Find where the given text appears and provide that cell's center as (X, Y) coordinate. 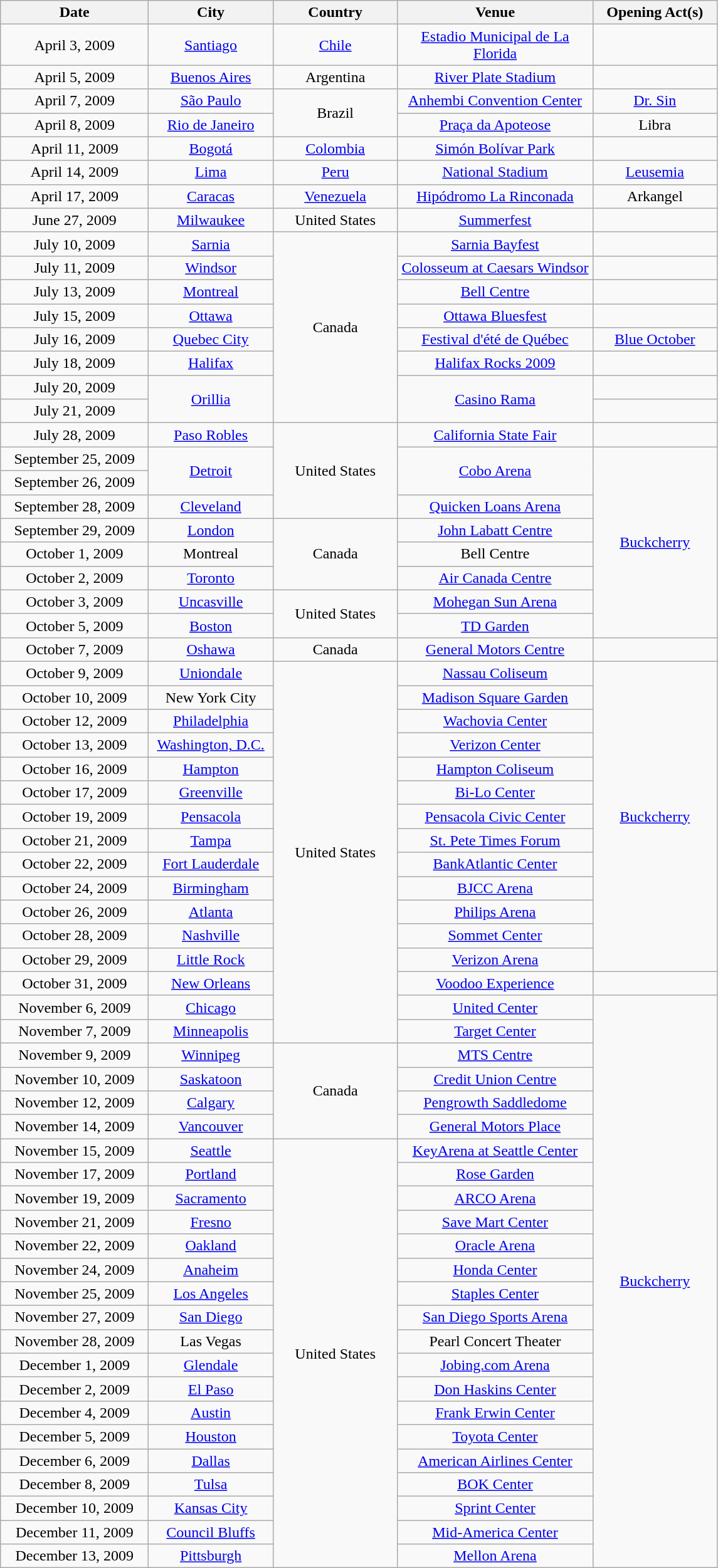
November 19, 2009 (75, 1198)
Minneapolis (211, 1031)
September 25, 2009 (75, 459)
Caracas (211, 196)
Madison Square Garden (495, 698)
St. Pete Times Forum (495, 840)
November 21, 2009 (75, 1222)
Tampa (211, 840)
December 4, 2009 (75, 1413)
Austin (211, 1413)
November 9, 2009 (75, 1055)
December 6, 2009 (75, 1461)
Halifax Rocks 2009 (495, 363)
Calgary (211, 1103)
Colosseum at Caesars Windsor (495, 268)
July 21, 2009 (75, 411)
October 19, 2009 (75, 817)
November 10, 2009 (75, 1079)
November 14, 2009 (75, 1127)
El Paso (211, 1389)
Quicken Loans Arena (495, 506)
Pengrowth Saddledome (495, 1103)
Target Center (495, 1031)
Honda Center (495, 1270)
Little Rock (211, 959)
July 28, 2009 (75, 435)
October 28, 2009 (75, 936)
Portland (211, 1174)
San Diego (211, 1317)
Venezuela (335, 196)
Opening Act(s) (655, 13)
June 27, 2009 (75, 220)
Jobing.com Arena (495, 1365)
Fort Lauderdale (211, 864)
October 5, 2009 (75, 625)
Sarnia (211, 244)
Council Bluffs (211, 1532)
Windsor (211, 268)
Santiago (211, 45)
Anhembi Convention Center (495, 101)
John Labatt Centre (495, 530)
Toyota Center (495, 1436)
United Center (495, 1007)
Peru (335, 172)
California State Fair (495, 435)
Uncasville (211, 602)
April 3, 2009 (75, 45)
Chile (335, 45)
Pensacola Civic Center (495, 817)
April 5, 2009 (75, 77)
BankAtlantic Center (495, 864)
November 6, 2009 (75, 1007)
Pensacola (211, 817)
November 15, 2009 (75, 1151)
Boston (211, 625)
Ottawa (211, 315)
Arkangel (655, 196)
July 11, 2009 (75, 268)
October 2, 2009 (75, 578)
Mid-America Center (495, 1532)
Vancouver (211, 1127)
September 29, 2009 (75, 530)
Philadelphia (211, 721)
Casino Rama (495, 399)
Nassau Coliseum (495, 673)
Bogotá (211, 149)
BOK Center (495, 1485)
September 28, 2009 (75, 506)
Voodoo Experience (495, 983)
Birmingham (211, 888)
Rose Garden (495, 1174)
October 26, 2009 (75, 912)
Dr. Sin (655, 101)
Philips Arena (495, 912)
Mohegan Sun Arena (495, 602)
Colombia (335, 149)
Tulsa (211, 1485)
Frank Erwin Center (495, 1413)
Praça da Apoteose (495, 125)
São Paulo (211, 101)
Date (75, 13)
October 16, 2009 (75, 769)
December 1, 2009 (75, 1365)
KeyArena at Seattle Center (495, 1151)
River Plate Stadium (495, 77)
December 2, 2009 (75, 1389)
Pittsburgh (211, 1556)
Country (335, 13)
Uniondale (211, 673)
Air Canada Centre (495, 578)
Rio de Janeiro (211, 125)
BJCC Arena (495, 888)
October 17, 2009 (75, 793)
Dallas (211, 1461)
October 13, 2009 (75, 745)
Sarnia Bayfest (495, 244)
November 7, 2009 (75, 1031)
November 28, 2009 (75, 1341)
Leusemia (655, 172)
October 21, 2009 (75, 840)
October 3, 2009 (75, 602)
November 12, 2009 (75, 1103)
New Orleans (211, 983)
San Diego Sports Arena (495, 1317)
Verizon Center (495, 745)
April 7, 2009 (75, 101)
Summerfest (495, 220)
Staples Center (495, 1294)
Saskatoon (211, 1079)
October 9, 2009 (75, 673)
October 31, 2009 (75, 983)
Oshawa (211, 649)
April 8, 2009 (75, 125)
Oracle Arena (495, 1246)
Bi-Lo Center (495, 793)
Wachovia Center (495, 721)
December 11, 2009 (75, 1532)
Toronto (211, 578)
December 10, 2009 (75, 1508)
July 13, 2009 (75, 291)
Quebec City (211, 340)
November 25, 2009 (75, 1294)
December 8, 2009 (75, 1485)
Libra (655, 125)
American Airlines Center (495, 1461)
September 26, 2009 (75, 483)
April 17, 2009 (75, 196)
July 15, 2009 (75, 315)
Pearl Concert Theater (495, 1341)
Houston (211, 1436)
Hampton (211, 769)
MTS Centre (495, 1055)
Ottawa Bluesfest (495, 315)
Festival d'été de Québec (495, 340)
November 22, 2009 (75, 1246)
December 5, 2009 (75, 1436)
Lima (211, 172)
October 1, 2009 (75, 554)
Oakland (211, 1246)
Credit Union Centre (495, 1079)
November 24, 2009 (75, 1270)
November 17, 2009 (75, 1174)
Fresno (211, 1222)
July 20, 2009 (75, 387)
December 13, 2009 (75, 1556)
Hipódromo La Rinconada (495, 196)
Kansas City (211, 1508)
Halifax (211, 363)
Verizon Arena (495, 959)
Paso Robles (211, 435)
TD Garden (495, 625)
Milwaukee (211, 220)
April 11, 2009 (75, 149)
Blue October (655, 340)
April 14, 2009 (75, 172)
October 24, 2009 (75, 888)
Cobo Arena (495, 471)
Mellon Arena (495, 1556)
Chicago (211, 1007)
Sacramento (211, 1198)
July 18, 2009 (75, 363)
November 27, 2009 (75, 1317)
Brazil (335, 113)
Sommet Center (495, 936)
October 10, 2009 (75, 698)
General Motors Place (495, 1127)
General Motors Centre (495, 649)
Washington, D.C. (211, 745)
Winnipeg (211, 1055)
Don Haskins Center (495, 1389)
Buenos Aires (211, 77)
Simón Bolívar Park (495, 149)
Greenville (211, 793)
London (211, 530)
Estadio Municipal de La Florida (495, 45)
Atlanta (211, 912)
July 10, 2009 (75, 244)
Detroit (211, 471)
July 16, 2009 (75, 340)
Anaheim (211, 1270)
October 12, 2009 (75, 721)
Los Angeles (211, 1294)
Nashville (211, 936)
Argentina (335, 77)
Venue (495, 13)
Sprint Center (495, 1508)
Las Vegas (211, 1341)
Save Mart Center (495, 1222)
Hampton Coliseum (495, 769)
National Stadium (495, 172)
Seattle (211, 1151)
Cleveland (211, 506)
Orillia (211, 399)
Glendale (211, 1365)
October 7, 2009 (75, 649)
City (211, 13)
New York City (211, 698)
ARCO Arena (495, 1198)
October 22, 2009 (75, 864)
October 29, 2009 (75, 959)
